For the text-containing cell, return its midpoint in (X, Y) coordinate format. 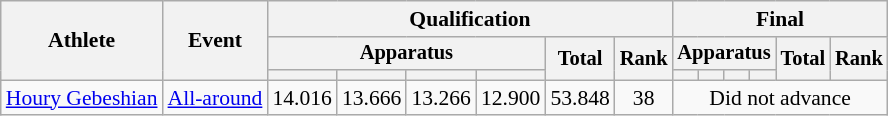
Event (216, 40)
Athlete (82, 40)
12.900 (510, 98)
Qualification (470, 19)
38 (644, 98)
Houry Gebeshian (82, 98)
13.666 (372, 98)
Did not advance (780, 98)
14.016 (302, 98)
53.848 (580, 98)
Final (780, 19)
13.266 (440, 98)
All-around (216, 98)
